Return (x, y) of the center of cell containing provided text 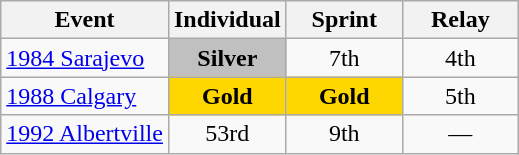
Relay (460, 20)
53rd (227, 134)
1992 Albertville (85, 134)
— (460, 134)
1984 Sarajevo (85, 58)
Silver (227, 58)
Event (85, 20)
Individual (227, 20)
5th (460, 96)
7th (344, 58)
4th (460, 58)
Sprint (344, 20)
1988 Calgary (85, 96)
9th (344, 134)
